Output the [x, y] coordinate of the center of the cell containing the given text.  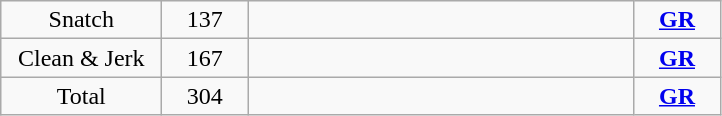
Snatch [82, 20]
167 [205, 58]
Total [82, 96]
304 [205, 96]
137 [205, 20]
Clean & Jerk [82, 58]
